Capture the cell that displays the provided text and extract its [x, y] central coordinate. 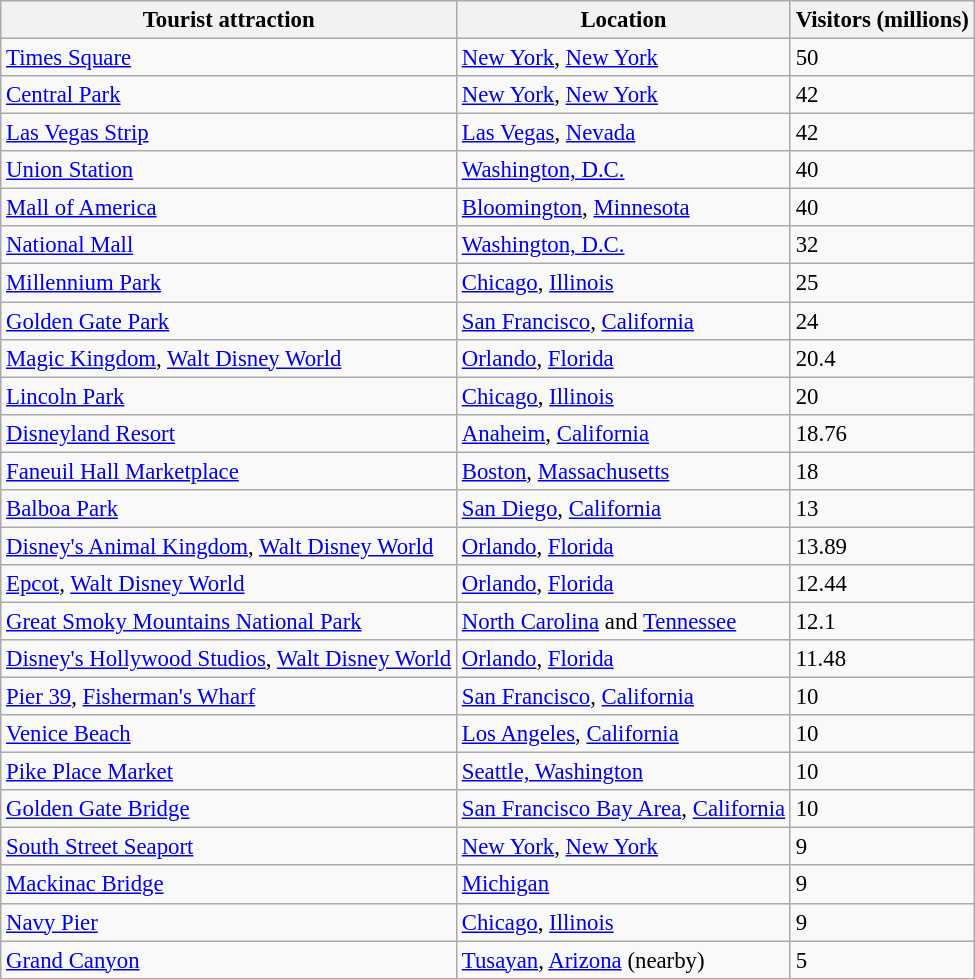
Union Station [229, 170]
50 [882, 58]
12.44 [882, 584]
Faneuil Hall Marketplace [229, 471]
25 [882, 283]
Seattle, Washington [623, 772]
San Diego, California [623, 509]
South Street Seaport [229, 847]
32 [882, 245]
18.76 [882, 433]
13.89 [882, 546]
Central Park [229, 95]
Michigan [623, 885]
Anaheim, California [623, 433]
Disneyland Resort [229, 433]
Boston, Massachusetts [623, 471]
National Mall [229, 245]
Grand Canyon [229, 960]
Great Smoky Mountains National Park [229, 621]
Venice Beach [229, 734]
Epcot, Walt Disney World [229, 584]
North Carolina and Tennessee [623, 621]
Golden Gate Bridge [229, 809]
Location [623, 20]
Disney's Animal Kingdom, Walt Disney World [229, 546]
Balboa Park [229, 509]
Visitors (millions) [882, 20]
Las Vegas Strip [229, 133]
Lincoln Park [229, 396]
20 [882, 396]
Mackinac Bridge [229, 885]
Disney's Hollywood Studios, Walt Disney World [229, 659]
San Francisco Bay Area, California [623, 809]
Los Angeles, California [623, 734]
Magic Kingdom, Walt Disney World [229, 358]
Golden Gate Park [229, 321]
20.4 [882, 358]
11.48 [882, 659]
Tourist attraction [229, 20]
13 [882, 509]
24 [882, 321]
Pike Place Market [229, 772]
Times Square [229, 58]
Las Vegas, Nevada [623, 133]
Navy Pier [229, 922]
Pier 39, Fisherman's Wharf [229, 697]
18 [882, 471]
Bloomington, Minnesota [623, 208]
Tusayan, Arizona (nearby) [623, 960]
5 [882, 960]
Millennium Park [229, 283]
12.1 [882, 621]
Mall of America [229, 208]
